From the cell containing the given text, extract its center point as (x, y) coordinate. 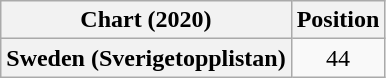
Chart (2020) (146, 20)
Position (338, 20)
Sweden (Sverigetopplistan) (146, 58)
44 (338, 58)
